Search for the cell housing the specified text and yield its (x, y) center coordinate. 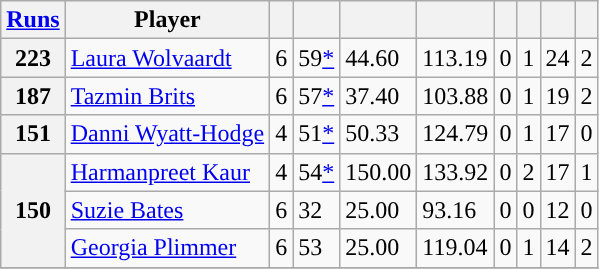
32 (316, 210)
50.33 (378, 134)
Tazmin Brits (167, 96)
103.88 (456, 96)
Georgia Plimmer (167, 248)
24 (558, 58)
Runs (33, 20)
150 (33, 210)
Laura Wolvaardt (167, 58)
Player (167, 20)
37.40 (378, 96)
19 (558, 96)
12 (558, 210)
223 (33, 58)
Harmanpreet Kaur (167, 172)
113.19 (456, 58)
44.60 (378, 58)
124.79 (456, 134)
119.04 (456, 248)
Suzie Bates (167, 210)
57* (316, 96)
Danni Wyatt-Hodge (167, 134)
133.92 (456, 172)
53 (316, 248)
51* (316, 134)
187 (33, 96)
59* (316, 58)
151 (33, 134)
14 (558, 248)
150.00 (378, 172)
93.16 (456, 210)
54* (316, 172)
